Determine the [X, Y] coordinate at the center of the cell enclosing the given text.  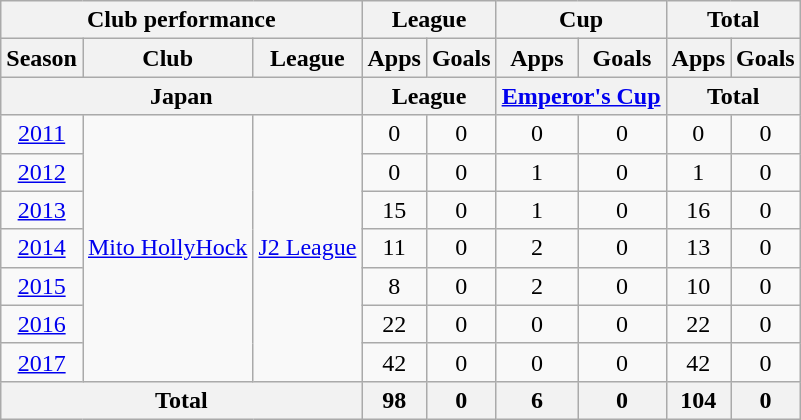
Mito HollyHock [167, 248]
13 [698, 248]
2015 [42, 286]
2014 [42, 248]
J2 League [308, 248]
Cup [581, 20]
Club [167, 58]
98 [394, 400]
8 [394, 286]
2012 [42, 172]
11 [394, 248]
Emperor's Cup [581, 96]
2013 [42, 210]
2017 [42, 362]
Club performance [182, 20]
Season [42, 58]
6 [537, 400]
2016 [42, 324]
15 [394, 210]
16 [698, 210]
104 [698, 400]
Japan [182, 96]
10 [698, 286]
2011 [42, 134]
